Extract the [X, Y] coordinate from the center of the cell holding the provided text.  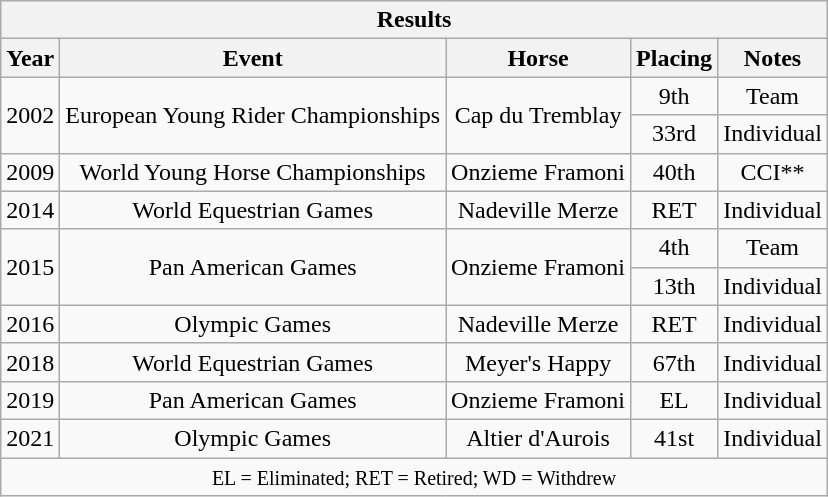
Meyer's Happy [538, 362]
World Young Horse Championships [253, 172]
2014 [30, 210]
2002 [30, 115]
2009 [30, 172]
9th [674, 96]
2021 [30, 438]
2016 [30, 324]
2015 [30, 267]
Altier d'Aurois [538, 438]
41st [674, 438]
67th [674, 362]
2018 [30, 362]
Notes [773, 58]
EL [674, 400]
Year [30, 58]
33rd [674, 134]
Cap du Tremblay [538, 115]
Event [253, 58]
Horse [538, 58]
European Young Rider Championships [253, 115]
Placing [674, 58]
40th [674, 172]
4th [674, 248]
CCI** [773, 172]
Results [414, 20]
2019 [30, 400]
EL = Eliminated; RET = Retired; WD = Withdrew [414, 477]
13th [674, 286]
